Locate the cell with the specified text and output its [X, Y] center coordinate. 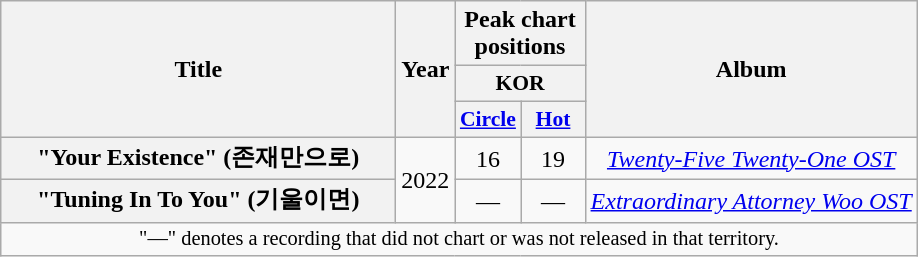
19 [553, 158]
Hot [553, 119]
"Tuning In To You" (기울이면) [198, 202]
Twenty-Five Twenty-One OST [751, 158]
"—" denotes a recording that did not chart or was not released in that territory. [459, 239]
"Your Existence" (존재만으로) [198, 158]
2022 [426, 180]
Title [198, 69]
16 [488, 158]
KOR [520, 84]
Circle [488, 119]
Year [426, 69]
Peak chart positions [520, 34]
Album [751, 69]
Extraordinary Attorney Woo OST [751, 202]
